Capture the cell that displays the provided text and extract its [X, Y] central coordinate. 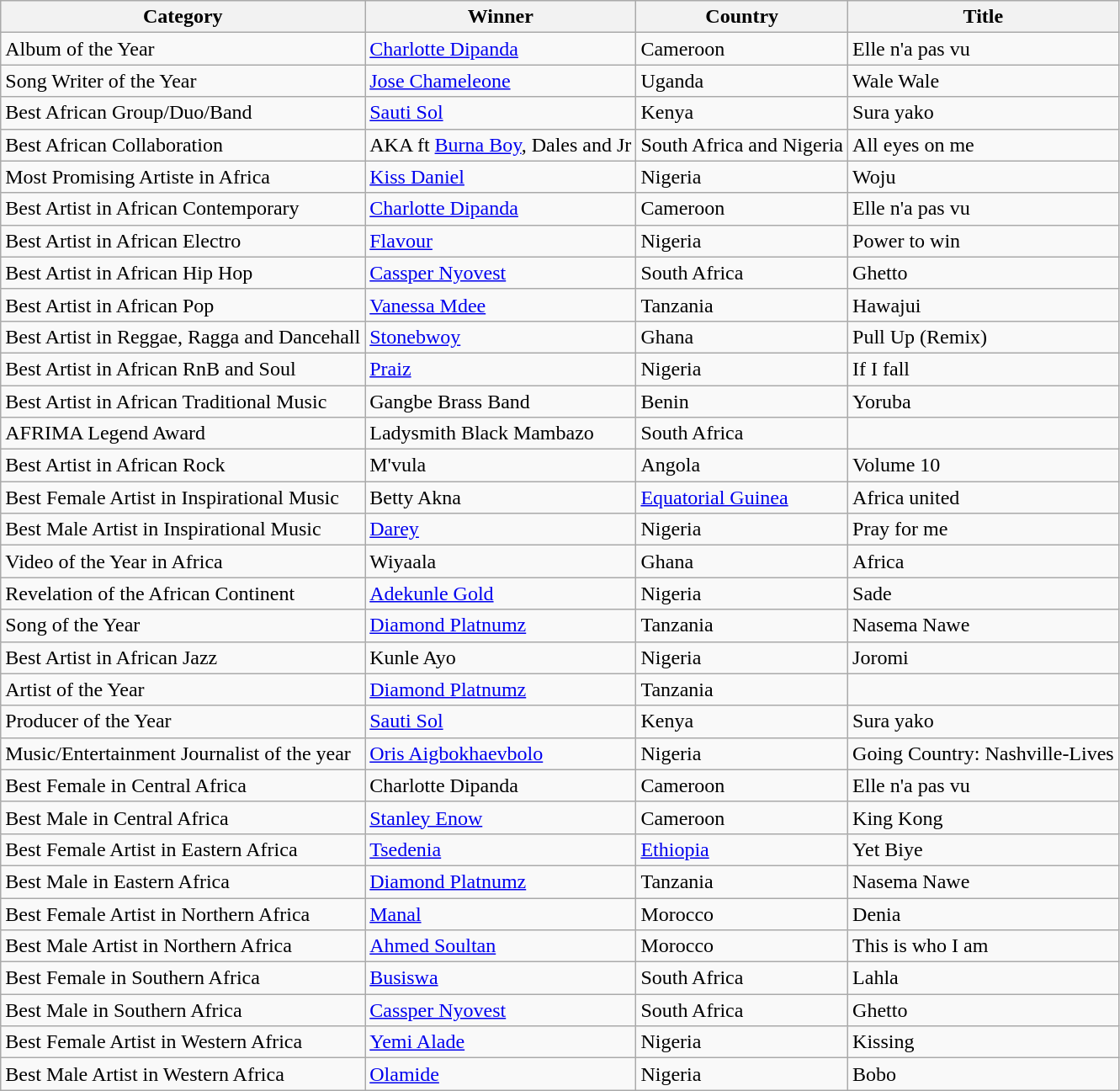
Song Writer of the Year [183, 81]
Ladysmith Black Mambazo [501, 434]
Revelation of the African Continent [183, 593]
Stonebwoy [501, 337]
Denia [984, 913]
Best African Collaboration [183, 145]
Best African Group/Duo/Band [183, 113]
This is who I am [984, 946]
Best Female Artist in Northern Africa [183, 913]
Busiswa [501, 978]
Africa [984, 561]
Yoruba [984, 402]
Wale Wale [984, 81]
Equatorial Guinea [742, 498]
AKA ft Burna Boy, Dales and Jr [501, 145]
Pray for me [984, 530]
Best Female Artist in Western Africa [183, 1042]
Best Male Artist in Northern Africa [183, 946]
Artist of the Year [183, 689]
Best Artist in African Hip Hop [183, 273]
Best Female in Central Africa [183, 785]
All eyes on me [984, 145]
Producer of the Year [183, 721]
Best Female Artist in Inspirational Music [183, 498]
Most Promising Artiste in Africa [183, 177]
South Africa and Nigeria [742, 145]
Adekunle Gold [501, 593]
Bobo [984, 1074]
Praiz [501, 369]
Jose Chameleone [501, 81]
Stanley Enow [501, 817]
Best Artist in African Traditional Music [183, 402]
Best Artist in Reggae, Ragga and Dancehall [183, 337]
Ethiopia [742, 849]
Best Artist in African Electro [183, 241]
Pull Up (Remix) [984, 337]
Lahla [984, 978]
Yet Biye [984, 849]
Kunle Ayo [501, 657]
Vanessa Mdee [501, 305]
Angola [742, 466]
Best Male Artist in Western Africa [183, 1074]
M'vula [501, 466]
Gangbe Brass Band [501, 402]
Hawajui [984, 305]
Benin [742, 402]
Darey [501, 530]
Best Artist in African Rock [183, 466]
Oris Aigbokhaevbolo [501, 753]
Video of the Year in Africa [183, 561]
Best Artist in African Jazz [183, 657]
AFRIMA Legend Award [183, 434]
Tsedenia [501, 849]
Best Artist in African RnB and Soul [183, 369]
King Kong [984, 817]
Best Male in Eastern Africa [183, 881]
Kissing [984, 1042]
Africa united [984, 498]
Uganda [742, 81]
Album of the Year [183, 49]
Joromi [984, 657]
Ahmed Soultan [501, 946]
If I fall [984, 369]
Going Country: Nashville-Lives [984, 753]
Flavour [501, 241]
Kiss Daniel [501, 177]
Sade [984, 593]
Country [742, 17]
Best Male in Southern Africa [183, 1010]
Song of the Year [183, 625]
Winner [501, 17]
Category [183, 17]
Best Artist in African Pop [183, 305]
Best Male in Central Africa [183, 817]
Music/Entertainment Journalist of the year [183, 753]
Best Male Artist in Inspirational Music [183, 530]
Yemi Alade [501, 1042]
Manal [501, 913]
Title [984, 17]
Best Female in Southern Africa [183, 978]
Woju [984, 177]
Best Female Artist in Eastern Africa [183, 849]
Best Artist in African Contemporary [183, 209]
Volume 10 [984, 466]
Wiyaala [501, 561]
Power to win [984, 241]
Betty Akna [501, 498]
Olamide [501, 1074]
